Return [x, y] of the center of cell containing provided text 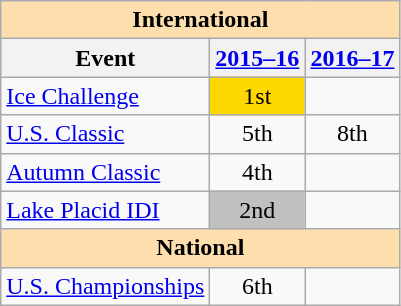
2015–16 [258, 58]
National [200, 248]
1st [258, 96]
Ice Challenge [106, 96]
2nd [258, 210]
U.S. Classic [106, 134]
6th [258, 286]
International [200, 20]
4th [258, 172]
Event [106, 58]
8th [352, 134]
Autumn Classic [106, 172]
U.S. Championships [106, 286]
2016–17 [352, 58]
5th [258, 134]
Lake Placid IDI [106, 210]
